Identify which cell holds the provided text, then report its (x, y) central coordinate. 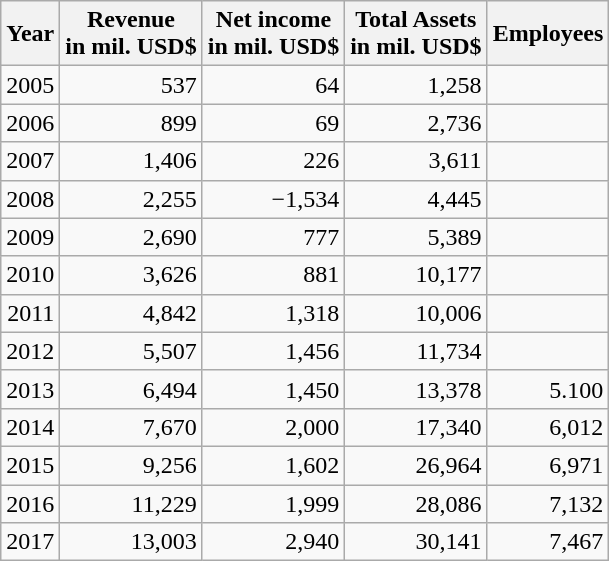
26,964 (416, 465)
11,229 (131, 503)
1,456 (273, 351)
7,670 (131, 427)
1,258 (416, 85)
2015 (30, 465)
2,690 (131, 237)
69 (273, 123)
64 (273, 85)
3,626 (131, 275)
11,734 (416, 351)
7,132 (548, 503)
1,999 (273, 503)
2017 (30, 542)
2,000 (273, 427)
2,255 (131, 199)
2007 (30, 161)
5.100 (548, 389)
881 (273, 275)
10,177 (416, 275)
2016 (30, 503)
Employees (548, 34)
10,006 (416, 313)
3,611 (416, 161)
6,494 (131, 389)
−1,534 (273, 199)
899 (131, 123)
7,467 (548, 542)
2014 (30, 427)
2008 (30, 199)
537 (131, 85)
30,141 (416, 542)
Net incomein mil. USD$ (273, 34)
2013 (30, 389)
28,086 (416, 503)
777 (273, 237)
2,736 (416, 123)
2010 (30, 275)
2011 (30, 313)
Total Assetsin mil. USD$ (416, 34)
2009 (30, 237)
17,340 (416, 427)
1,602 (273, 465)
2006 (30, 123)
1,318 (273, 313)
2005 (30, 85)
6,012 (548, 427)
9,256 (131, 465)
6,971 (548, 465)
Revenuein mil. USD$ (131, 34)
1,406 (131, 161)
226 (273, 161)
Year (30, 34)
4,842 (131, 313)
13,378 (416, 389)
5,389 (416, 237)
13,003 (131, 542)
2,940 (273, 542)
5,507 (131, 351)
1,450 (273, 389)
2012 (30, 351)
4,445 (416, 199)
